Search for the cell housing the specified text and yield its [x, y] center coordinate. 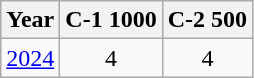
2024 [30, 58]
Year [30, 20]
C-2 500 [207, 20]
C-1 1000 [111, 20]
